Detect which cell encompasses the target text, then output its [x, y] center coordinate. 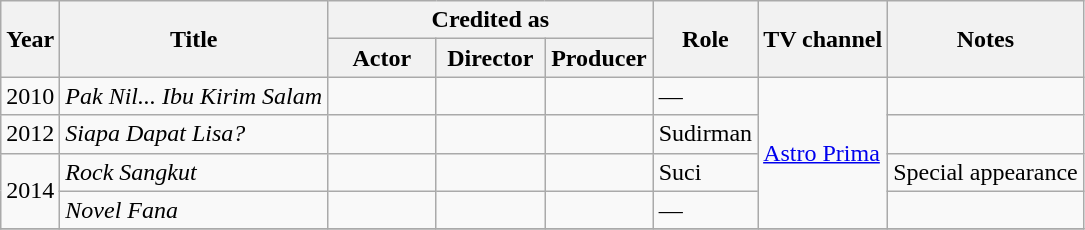
2014 [30, 191]
TV channel [823, 39]
2010 [30, 96]
Role [705, 39]
Actor [382, 58]
Rock Sangkut [194, 172]
Notes [986, 39]
Novel Fana [194, 210]
Director [490, 58]
Pak Nil... Ibu Kirim Salam [194, 96]
Siapa Dapat Lisa? [194, 134]
Year [30, 39]
Suci [705, 172]
Credited as [491, 20]
Special appearance [986, 172]
Title [194, 39]
Sudirman [705, 134]
2012 [30, 134]
Astro Prima [823, 153]
Producer [600, 58]
